Identify which cell holds the provided text, then report its (X, Y) central coordinate. 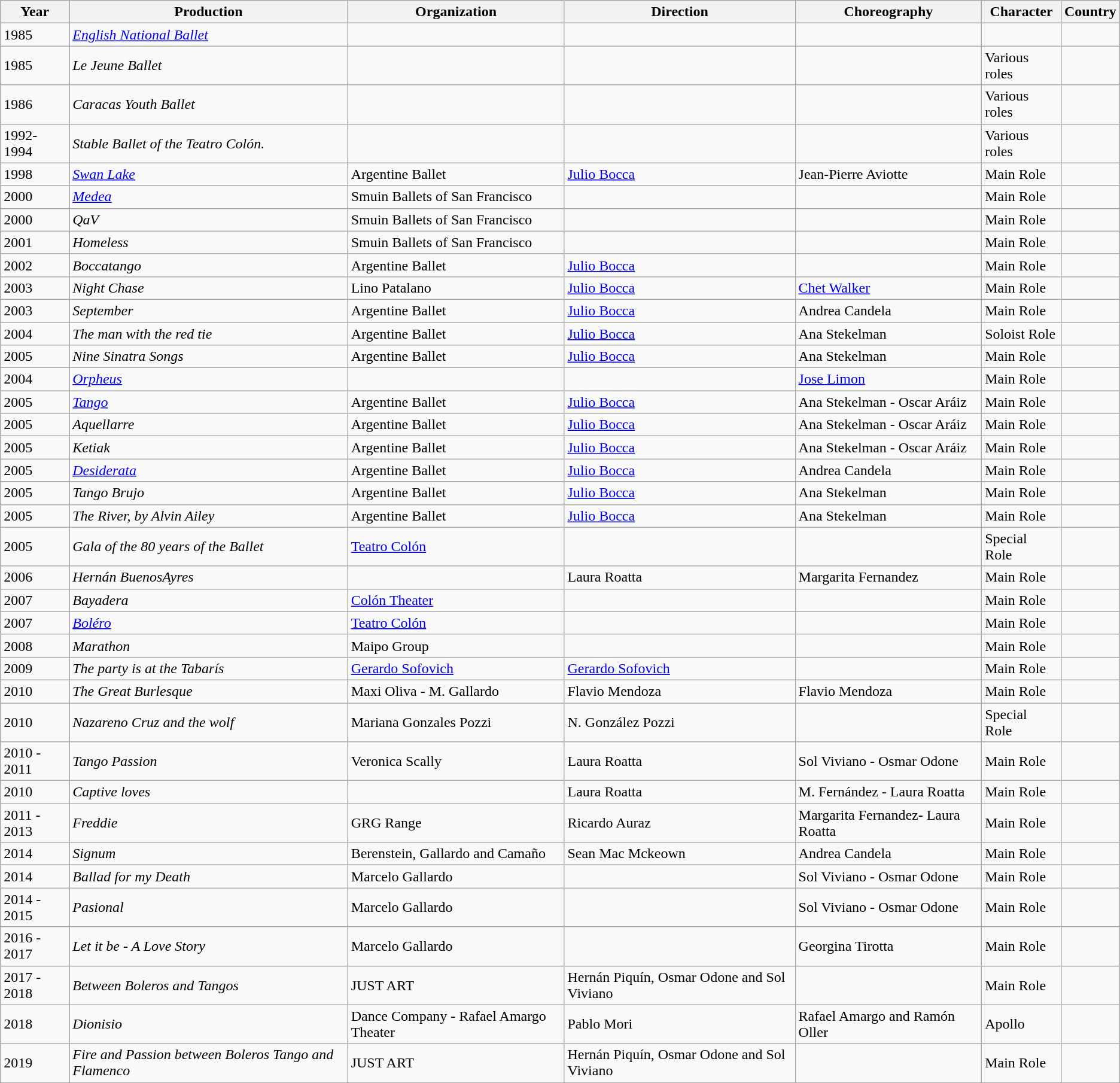
Choreography (888, 12)
2014 - 2015 (35, 907)
Freddie (208, 823)
Tango (208, 402)
Direction (680, 12)
Production (208, 12)
1998 (35, 174)
2009 (35, 668)
Nine Sinatra Songs (208, 357)
Soloist Role (1022, 333)
Rafael Amargo and Ramón Oller (888, 1024)
English National Ballet (208, 35)
Fire and Passion between Boleros Tango and Flamenco (208, 1063)
Pablo Mori (680, 1024)
2001 (35, 242)
QaV (208, 220)
The River, by Alvin Ailey (208, 516)
Boccatango (208, 265)
Swan Lake (208, 174)
1992- 1994 (35, 144)
N. González Pozzi (680, 722)
GRG Range (456, 823)
Medea (208, 197)
Captive loves (208, 792)
2018 (35, 1024)
Orpheus (208, 379)
Le Jeune Ballet (208, 66)
Caracas Youth Ballet (208, 104)
Signum (208, 854)
Hernán BuenosAyres (208, 577)
Jean-Pierre Aviotte (888, 174)
Year (35, 12)
Tango Passion (208, 761)
Marathon (208, 646)
Organization (456, 12)
2006 (35, 577)
Mariana Gonzales Pozzi (456, 722)
2011 - 2013 (35, 823)
2002 (35, 265)
Berenstein, Gallardo and Camaño (456, 854)
Sean Mac Mckeown (680, 854)
Stable Ballet of the Teatro Colón. (208, 144)
Gala of the 80 years of the Ballet (208, 547)
Aquellarre (208, 425)
Maipo Group (456, 646)
Lino Patalano (456, 288)
2017 - 2018 (35, 985)
Veronica Scally (456, 761)
Let it be - A Love Story (208, 947)
2010 - 2011 (35, 761)
September (208, 311)
Pasional (208, 907)
Tango Brujo (208, 493)
Character (1022, 12)
Ketiak (208, 448)
Apollo (1022, 1024)
2016 - 2017 (35, 947)
Georgina Tirotta (888, 947)
Dionisio (208, 1024)
2019 (35, 1063)
Ricardo Auraz (680, 823)
Homeless (208, 242)
Between Boleros and Tangos (208, 985)
The man with the red tie (208, 333)
Desiderata (208, 470)
Chet Walker (888, 288)
Margarita Fernandez (888, 577)
Boléro (208, 623)
Night Chase (208, 288)
Margarita Fernandez- Laura Roatta (888, 823)
Bayadera (208, 600)
Maxi Oliva - M. Gallardo (456, 691)
Country (1090, 12)
1986 (35, 104)
Ballad for my Death (208, 877)
The party is at the Tabarís (208, 668)
The Great Burlesque (208, 691)
Jose Limon (888, 379)
M. Fernández - Laura Roatta (888, 792)
Dance Company - Rafael Amargo Theater (456, 1024)
2008 (35, 646)
Colón Theater (456, 600)
Nazareno Cruz and the wolf (208, 722)
